Identify which cell holds the provided text, then report its [x, y] central coordinate. 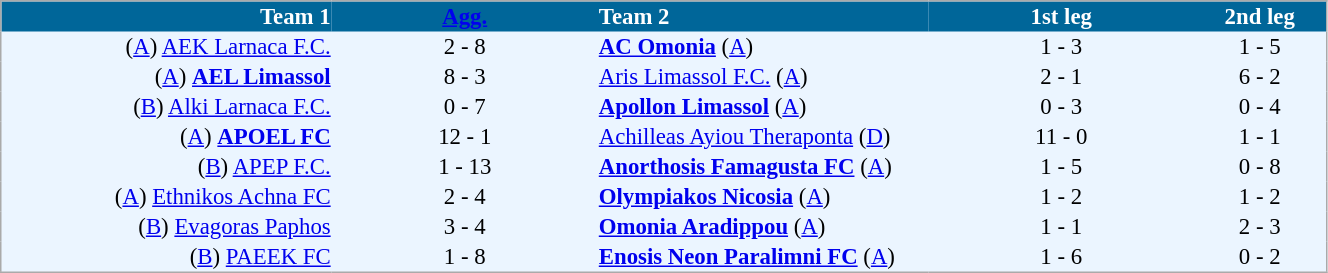
2nd leg [1260, 16]
6 - 2 [1260, 77]
1st leg [1062, 16]
Team 1 [166, 16]
0 - 4 [1260, 107]
Apollon Limassol (A) [762, 107]
(A) AEK Larnaca F.C. [166, 47]
1 - 8 [464, 257]
8 - 3 [464, 77]
Agg. [464, 16]
Anorthosis Famagusta FC (A) [762, 167]
2 - 4 [464, 197]
Omonia Aradippou (A) [762, 227]
1 - 13 [464, 167]
2 - 1 [1062, 77]
(B) Evagoras Paphos [166, 227]
12 - 1 [464, 137]
1 - 6 [1062, 257]
1 - 3 [1062, 47]
3 - 4 [464, 227]
AC Omonia (A) [762, 47]
2 - 3 [1260, 227]
2 - 8 [464, 47]
(B) PAEEK FC [166, 257]
Olympiakos Nicosia (A) [762, 197]
Team 2 [762, 16]
(B) APEP F.C. [166, 167]
(A) APOEL FC [166, 137]
0 - 7 [464, 107]
(B) Alki Larnaca F.C. [166, 107]
11 - 0 [1062, 137]
Aris Limassol F.C. (A) [762, 77]
Enosis Neon Paralimni FC (A) [762, 257]
0 - 3 [1062, 107]
(A) Ethnikos Achna FC [166, 197]
0 - 2 [1260, 257]
0 - 8 [1260, 167]
Achilleas Ayiou Theraponta (D) [762, 137]
(A) AEL Limassol [166, 77]
